Extract the (X, Y) coordinate from the center of the cell holding the provided text.  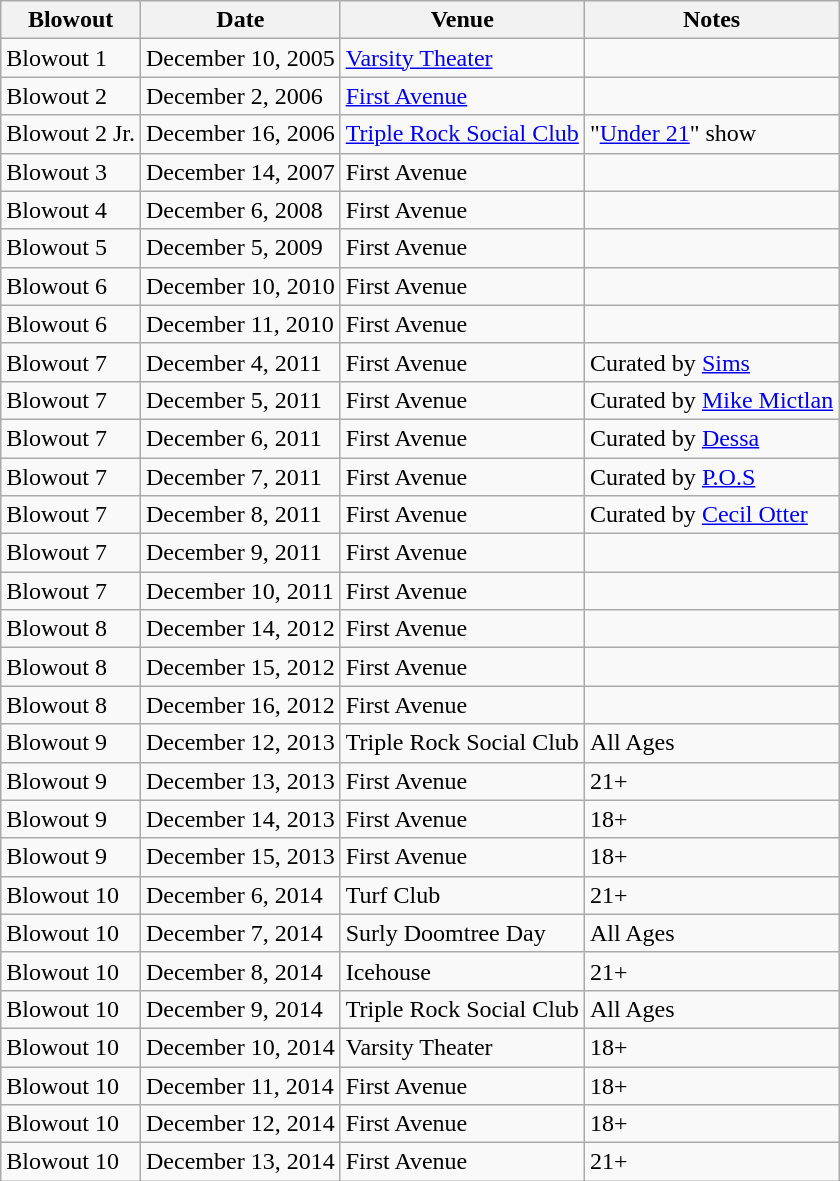
December 11, 2014 (241, 1085)
December 12, 2014 (241, 1124)
December 9, 2011 (241, 553)
Blowout 2 (71, 96)
Surly Doomtree Day (462, 933)
December 15, 2012 (241, 667)
December 2, 2006 (241, 96)
Venue (462, 20)
"Under 21" show (711, 134)
Blowout 2 Jr. (71, 134)
December 14, 2007 (241, 172)
December 6, 2011 (241, 438)
Curated by Dessa (711, 438)
December 6, 2008 (241, 210)
Icehouse (462, 971)
December 14, 2013 (241, 819)
Blowout 4 (71, 210)
December 15, 2013 (241, 857)
December 7, 2014 (241, 933)
Blowout 3 (71, 172)
Curated by P.O.S (711, 477)
Curated by Sims (711, 362)
December 10, 2005 (241, 58)
December 13, 2014 (241, 1162)
December 16, 2012 (241, 705)
Turf Club (462, 895)
December 4, 2011 (241, 362)
December 5, 2011 (241, 400)
December 12, 2013 (241, 743)
December 8, 2011 (241, 515)
Blowout 1 (71, 58)
Curated by Cecil Otter (711, 515)
December 10, 2010 (241, 286)
December 13, 2013 (241, 781)
December 6, 2014 (241, 895)
December 11, 2010 (241, 324)
December 10, 2011 (241, 591)
Blowout (71, 20)
December 5, 2009 (241, 248)
Blowout 5 (71, 248)
December 16, 2006 (241, 134)
December 10, 2014 (241, 1047)
Curated by Mike Mictlan (711, 400)
Date (241, 20)
Notes (711, 20)
December 8, 2014 (241, 971)
December 9, 2014 (241, 1009)
December 7, 2011 (241, 477)
December 14, 2012 (241, 629)
